Return (x, y) of the center of cell containing provided text 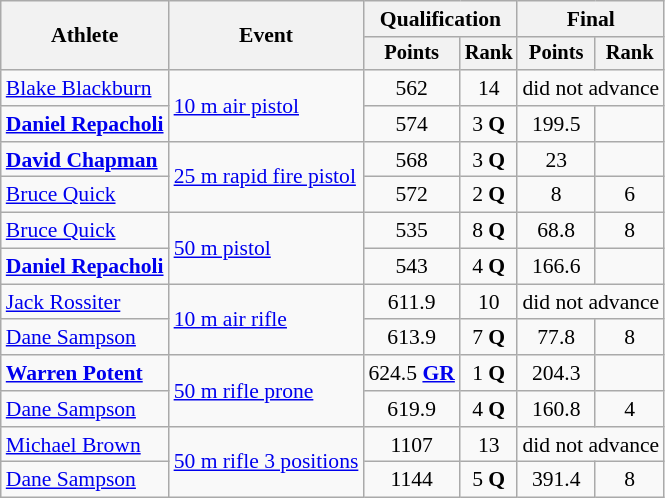
2 Q (489, 195)
Event (266, 36)
13 (489, 445)
619.9 (411, 409)
391.4 (556, 480)
160.8 (556, 409)
23 (556, 160)
535 (411, 231)
624.5 GR (411, 373)
Jack Rossiter (85, 302)
574 (411, 124)
6 (630, 195)
Final (590, 19)
10 m air rifle (266, 320)
68.8 (556, 231)
1144 (411, 480)
613.9 (411, 338)
166.6 (556, 267)
7 Q (489, 338)
572 (411, 195)
Michael Brown (85, 445)
Athlete (85, 36)
543 (411, 267)
8 Q (489, 231)
199.5 (556, 124)
50 m pistol (266, 248)
77.8 (556, 338)
10 m air pistol (266, 106)
611.9 (411, 302)
1 Q (489, 373)
Blake Blackburn (85, 88)
5 Q (489, 480)
14 (489, 88)
4 (630, 409)
204.3 (556, 373)
50 m rifle 3 positions (266, 462)
562 (411, 88)
568 (411, 160)
1107 (411, 445)
Qualification (440, 19)
Warren Potent (85, 373)
David Chapman (85, 160)
50 m rifle prone (266, 390)
10 (489, 302)
25 m rapid fire pistol (266, 178)
